Extract the [X, Y] coordinate from the center of the cell holding the provided text.  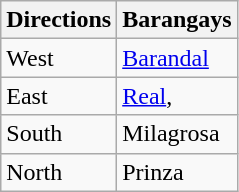
Barandal [177, 58]
Prinza [177, 172]
Real, [177, 96]
Milagrosa [177, 134]
East [59, 96]
South [59, 134]
North [59, 172]
Barangays [177, 20]
West [59, 58]
Directions [59, 20]
